For the text-containing cell, return its midpoint in [x, y] coordinate format. 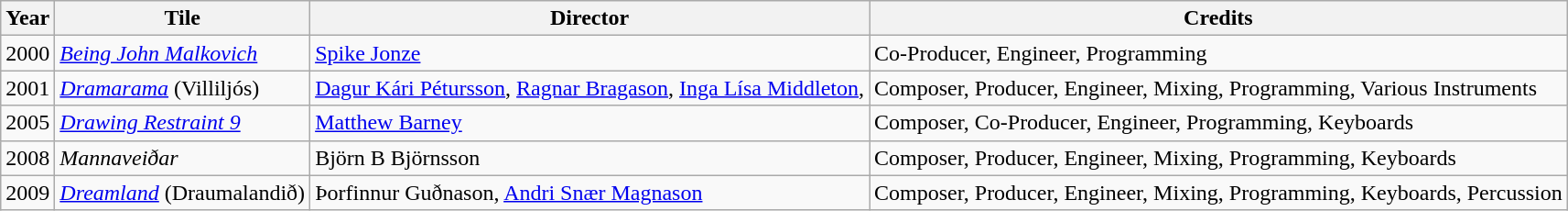
Composer, Co-Producer, Engineer, Programming, Keyboards [1219, 123]
Composer, Producer, Engineer, Mixing, Programming, Keyboards, Percussion [1219, 193]
Being John Malkovich [183, 53]
Þorfinnur Guðnason, Andri Snær Magnason [589, 193]
Spike Jonze [589, 53]
Director [589, 18]
Co-Producer, Engineer, Programming [1219, 53]
2008 [27, 158]
Drawing Restraint 9 [183, 123]
Composer, Producer, Engineer, Mixing, Programming, Various Instruments [1219, 88]
Matthew Barney [589, 123]
Dagur Kári Pétursson, Ragnar Bragason, Inga Lísa Middleton, [589, 88]
Credits [1219, 18]
Mannaveiðar [183, 158]
Composer, Producer, Engineer, Mixing, Programming, Keyboards [1219, 158]
2001 [27, 88]
Dramarama (Villiljós) [183, 88]
2000 [27, 53]
Dreamland (Draumalandið) [183, 193]
Björn B Björnsson [589, 158]
Tile [183, 18]
2005 [27, 123]
Year [27, 18]
2009 [27, 193]
